For the text-containing cell, return its midpoint in (X, Y) coordinate format. 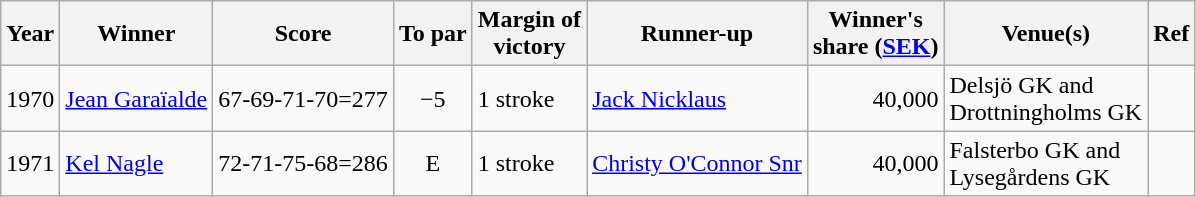
Runner-up (698, 34)
To par (432, 34)
Winner (136, 34)
67-69-71-70=277 (304, 98)
Venue(s) (1046, 34)
Year (30, 34)
Margin ofvictory (529, 34)
1970 (30, 98)
Falsterbo GK andLysegårdens GK (1046, 164)
Ref (1172, 34)
Kel Nagle (136, 164)
72-71-75-68=286 (304, 164)
Jean Garaïalde (136, 98)
−5 (432, 98)
Christy O'Connor Snr (698, 164)
Score (304, 34)
E (432, 164)
Jack Nicklaus (698, 98)
Winner'sshare (SEK) (876, 34)
Delsjö GK andDrottningholms GK (1046, 98)
1971 (30, 164)
